Detect which cell encompasses the target text, then output its [X, Y] center coordinate. 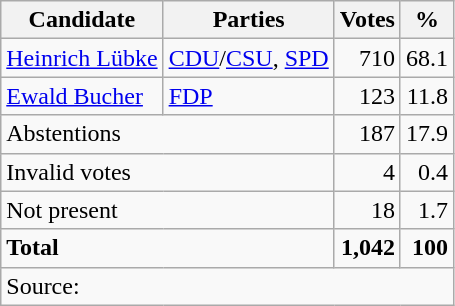
123 [367, 96]
% [426, 20]
Total [168, 248]
68.1 [426, 58]
Abstentions [168, 134]
Votes [367, 20]
Source: [228, 286]
FDP [248, 96]
4 [367, 172]
Candidate [82, 20]
Ewald Bucher [82, 96]
1.7 [426, 210]
100 [426, 248]
0.4 [426, 172]
1,042 [367, 248]
Parties [248, 20]
Heinrich Lübke [82, 58]
187 [367, 134]
CDU/CSU, SPD [248, 58]
710 [367, 58]
11.8 [426, 96]
Not present [168, 210]
17.9 [426, 134]
18 [367, 210]
Invalid votes [168, 172]
